Capture the cell that displays the provided text and extract its (x, y) central coordinate. 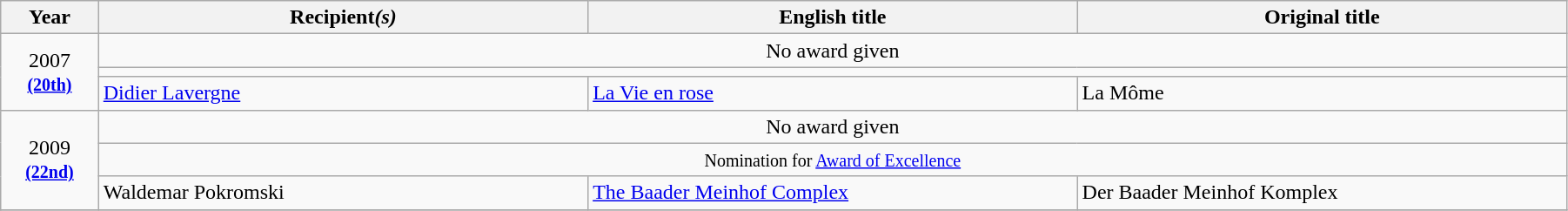
La Môme (1322, 93)
The Baader Meinhof Complex (833, 193)
Year (50, 17)
Nomination for Award of Excellence (832, 160)
English title (833, 17)
Didier Lavergne (343, 93)
2009(22nd) (50, 160)
Original title (1322, 17)
La Vie en rose (833, 93)
2007(20th) (50, 71)
Waldemar Pokromski (343, 193)
Der Baader Meinhof Komplex (1322, 193)
Recipient(s) (343, 17)
